Search for the cell housing the specified text and yield its [x, y] center coordinate. 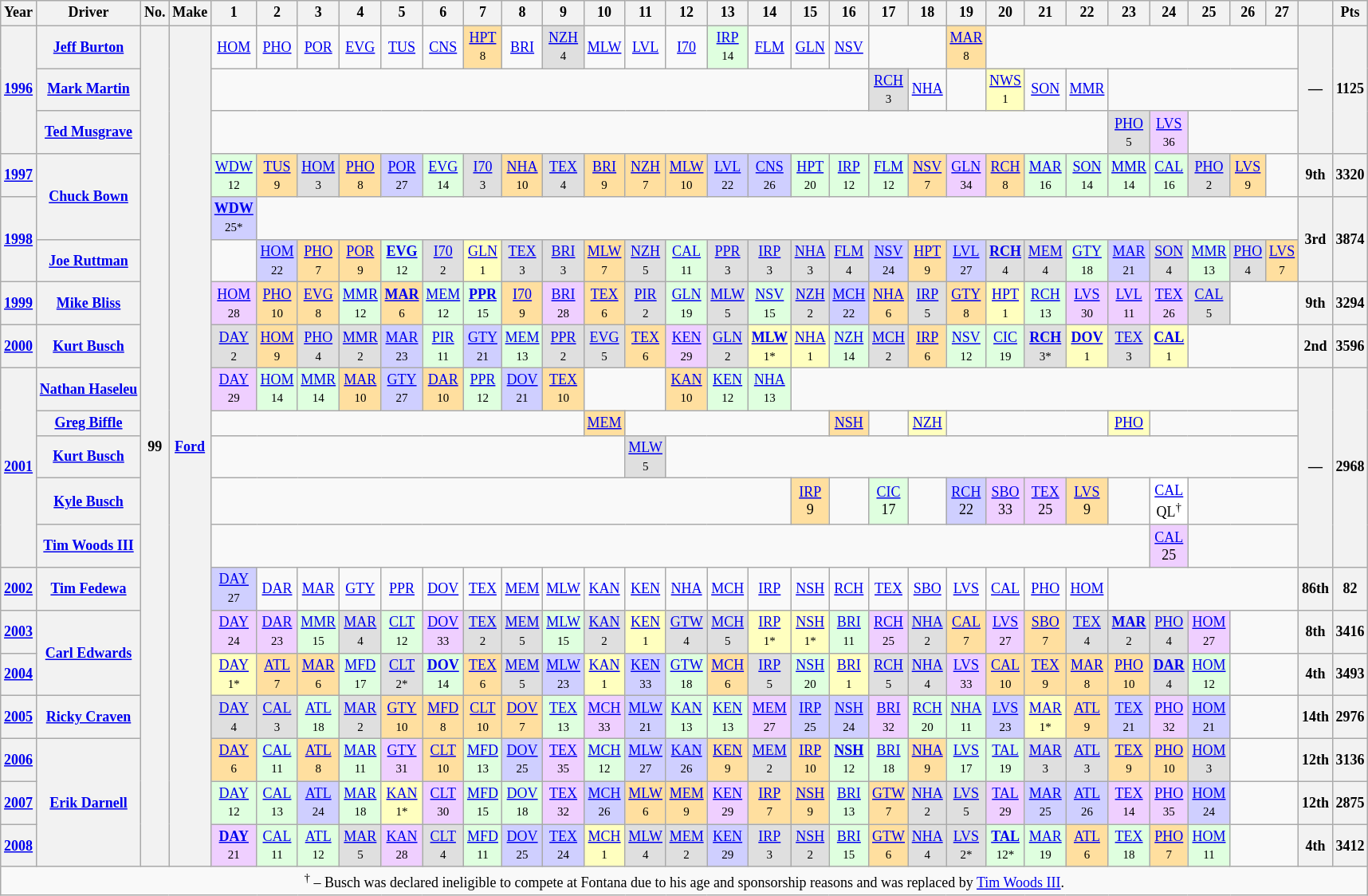
TUS [402, 47]
3136 [1350, 760]
MFD13 [483, 760]
ATL7 [277, 674]
3596 [1350, 347]
HPT20 [810, 175]
1997 [19, 175]
Carl Edwards [88, 652]
1 [234, 13]
BRI1 [849, 674]
KAN1* [402, 803]
TEX32 [563, 803]
KAN10 [686, 389]
MCH26 [604, 803]
RCH4 [1006, 261]
MEM9 [686, 803]
MLW10 [686, 175]
LVS33 [966, 674]
NHA1 [810, 347]
CAL10 [1006, 674]
PPR3 [727, 261]
PPR15 [483, 304]
3 [319, 13]
DAY27 [234, 589]
20 [1006, 13]
BRI13 [849, 803]
MAR4 [360, 631]
2003 [19, 631]
13 [727, 13]
GTY10 [402, 717]
14 [769, 13]
I703 [483, 175]
PHO2 [1209, 175]
ATL6 [1087, 846]
2004 [19, 674]
MAR16 [1045, 175]
NSH1* [810, 631]
1125 [1350, 89]
NSV24 [889, 261]
3412 [1350, 846]
12 [686, 13]
MCH5 [727, 631]
GTY27 [402, 389]
DAY29 [234, 389]
PPR12 [483, 389]
MMR12 [360, 304]
RCH5 [889, 674]
LVS2* [966, 846]
25 [1209, 13]
Make [190, 13]
CIC19 [1006, 347]
2 [277, 13]
NWS1 [1006, 90]
DAR4 [1169, 674]
NZH2 [810, 304]
NSH9 [810, 803]
9 [563, 13]
1999 [19, 304]
RCH20 [927, 717]
HPT8 [483, 47]
16 [849, 13]
HPT9 [927, 261]
SBO7 [1045, 631]
DAR10 [443, 389]
RCH [849, 589]
TEX25 [1045, 501]
11 [646, 13]
GTY21 [483, 347]
CLT2* [402, 674]
26 [1248, 13]
CALQL† [1169, 501]
SON [1045, 90]
8th [1315, 631]
MFD8 [443, 717]
ATL26 [1087, 803]
ATL24 [319, 803]
MFD11 [483, 846]
WDW25* [234, 218]
82 [1350, 589]
Jeff Burton [88, 47]
MCH12 [604, 760]
10 [604, 13]
LVS30 [1087, 304]
DOV [443, 589]
2007 [19, 803]
KEN33 [646, 674]
NSV [849, 47]
PIR11 [443, 347]
Greg Biffle [88, 422]
MCH2 [889, 347]
RCH3 [889, 90]
MLW21 [646, 717]
Mike Bliss [88, 304]
Ricky Craven [88, 717]
IRP7 [769, 803]
ATL12 [319, 846]
CNS26 [769, 175]
MAR18 [360, 803]
MAR25 [1045, 803]
99 [155, 446]
CAL [1006, 589]
2008 [19, 846]
KAN2 [604, 631]
CAL16 [1169, 175]
BRI [522, 47]
18 [927, 13]
NSV12 [966, 347]
86th [1315, 589]
KAN13 [686, 717]
BRI9 [604, 175]
TEX10 [563, 389]
ATL18 [319, 717]
8 [522, 13]
† – Busch was declared ineligible to compete at Fontana due to his age and sponsorship reasons and was replaced by Tim Woods III. [684, 881]
GTW4 [686, 631]
LVS7 [1282, 261]
GTY31 [402, 760]
CIC17 [889, 501]
7 [483, 13]
DAY6 [234, 760]
NHA10 [522, 175]
22 [1087, 13]
EVG [360, 47]
WDW12 [234, 175]
I702 [443, 261]
NHA13 [769, 389]
3416 [1350, 631]
TEX2 [483, 631]
GTW7 [889, 803]
MLW1* [769, 347]
NHA6 [889, 304]
MCH1 [604, 846]
GTW18 [686, 674]
CAL5 [1209, 304]
LVS5 [966, 803]
DAY12 [234, 803]
27 [1282, 13]
CLT12 [402, 631]
HOM9 [277, 347]
EVG14 [443, 175]
FLM4 [849, 261]
MLW4 [646, 846]
BRI32 [889, 717]
NZH14 [849, 347]
MEM12 [443, 304]
FLM [769, 47]
19 [966, 13]
LVS23 [1006, 717]
IRP10 [810, 760]
NZH [927, 422]
PHO5 [1129, 132]
HOM21 [1209, 717]
PHO32 [1169, 717]
TEX24 [563, 846]
MCH22 [849, 304]
SON14 [1087, 175]
DAY24 [234, 631]
CNS [443, 47]
RCH22 [966, 501]
PHO8 [360, 175]
LVL [646, 47]
21 [1045, 13]
24 [1169, 13]
DAR [277, 589]
NHA11 [966, 717]
3294 [1350, 304]
TEX13 [563, 717]
NSH24 [849, 717]
DAR23 [277, 631]
RCH8 [1006, 175]
NZH7 [646, 175]
CAL13 [277, 803]
IRP6 [927, 347]
LVL27 [966, 261]
CLT30 [443, 803]
DOV33 [443, 631]
Nathan Haseleu [88, 389]
DOV7 [522, 717]
2006 [19, 760]
DOV1 [1087, 347]
MFD17 [360, 674]
GLN1 [483, 261]
BRI15 [849, 846]
GTY8 [966, 304]
2nd [1315, 347]
POR [319, 47]
3rd [1315, 239]
TEX21 [1129, 717]
DOV21 [522, 389]
BRI28 [563, 304]
ATL9 [1087, 717]
2001 [19, 467]
CAL1 [1169, 347]
KEN9 [727, 760]
TEX18 [1129, 846]
HOM28 [234, 304]
MAR10 [360, 389]
Tim Fedewa [88, 589]
PPR2 [563, 347]
GTY18 [1087, 261]
3320 [1350, 175]
Year [19, 13]
NSH20 [810, 674]
MAR19 [1045, 846]
KAN28 [402, 846]
ATL8 [319, 760]
1998 [19, 239]
PHO35 [1169, 803]
TEX14 [1129, 803]
EVG5 [604, 347]
NSV15 [769, 304]
MCH33 [604, 717]
KAN26 [686, 760]
MEM27 [769, 717]
DOV18 [522, 803]
LVL22 [727, 175]
RCH3* [1045, 347]
KAN [604, 589]
4 [360, 13]
LVL11 [1129, 304]
No. [155, 13]
NZH5 [646, 261]
MEM4 [1045, 261]
LVS36 [1169, 132]
Tim Woods III [88, 546]
HOM27 [1209, 631]
FLM12 [889, 175]
CLT4 [443, 846]
MLW15 [563, 631]
MLW7 [604, 261]
2002 [19, 589]
HPT1 [1006, 304]
POR27 [402, 175]
TUS9 [277, 175]
2000 [19, 347]
MAR23 [402, 347]
Mark Martin [88, 90]
EVG12 [402, 261]
DAY2 [234, 347]
PPR [402, 589]
GLN34 [966, 175]
Pts [1350, 13]
15 [810, 13]
Driver [88, 13]
Ted Musgrave [88, 132]
I70 [686, 47]
IRP1* [769, 631]
IRP9 [810, 501]
LVS27 [1006, 631]
EVG8 [319, 304]
2875 [1350, 803]
CAL3 [277, 717]
Kyle Busch [88, 501]
Ford [190, 446]
HOM11 [1209, 846]
Joe Ruttman [88, 261]
MCH [727, 589]
MAR3 [1045, 760]
RCH25 [889, 631]
NSH12 [849, 760]
MLW27 [646, 760]
TEX26 [1169, 304]
CAL7 [966, 631]
I709 [522, 304]
SON4 [1169, 261]
IRP25 [810, 717]
6 [443, 13]
NHA3 [810, 261]
MAR21 [1129, 261]
MMR2 [360, 347]
TEX35 [563, 760]
RCH13 [1045, 304]
17 [889, 13]
GTY [360, 589]
GLN [810, 47]
KEN1 [646, 631]
MAR1* [1045, 717]
NSH2 [810, 846]
TAL19 [1006, 760]
KEN13 [727, 717]
5 [402, 13]
BRI3 [563, 261]
KEN [646, 589]
DAY4 [234, 717]
ATL3 [1087, 760]
NHA9 [927, 760]
2976 [1350, 717]
MAR11 [360, 760]
MLW23 [563, 674]
14th [1315, 717]
23 [1129, 13]
IRP [769, 589]
GLN2 [727, 347]
KEN12 [727, 389]
2005 [19, 717]
SBO [927, 589]
LVS17 [966, 760]
HOM24 [1209, 803]
2968 [1350, 467]
NSV7 [927, 175]
DAY1* [234, 674]
HOM22 [277, 261]
HOM12 [1209, 674]
NZH4 [563, 47]
3874 [1350, 239]
MMR13 [1209, 261]
SBO33 [1006, 501]
MAR5 [360, 846]
Erik Darnell [88, 802]
PIR2 [646, 304]
MEM13 [522, 347]
3493 [1350, 674]
DOV14 [443, 674]
MCH6 [727, 674]
MAR [319, 589]
Chuck Bown [88, 196]
KAN1 [604, 674]
MMR [1087, 90]
TAL12* [1006, 846]
GLN19 [686, 304]
MLW6 [646, 803]
CAL25 [1169, 546]
IRP12 [849, 175]
POR9 [360, 261]
LVS [966, 589]
TAL29 [1006, 803]
GTW6 [889, 846]
1996 [19, 89]
MMR15 [319, 631]
HOM14 [277, 389]
IRP14 [727, 47]
DAY21 [234, 846]
BRI11 [849, 631]
MFD15 [483, 803]
BRI18 [889, 760]
